Detect which cell encompasses the target text, then output its (x, y) center coordinate. 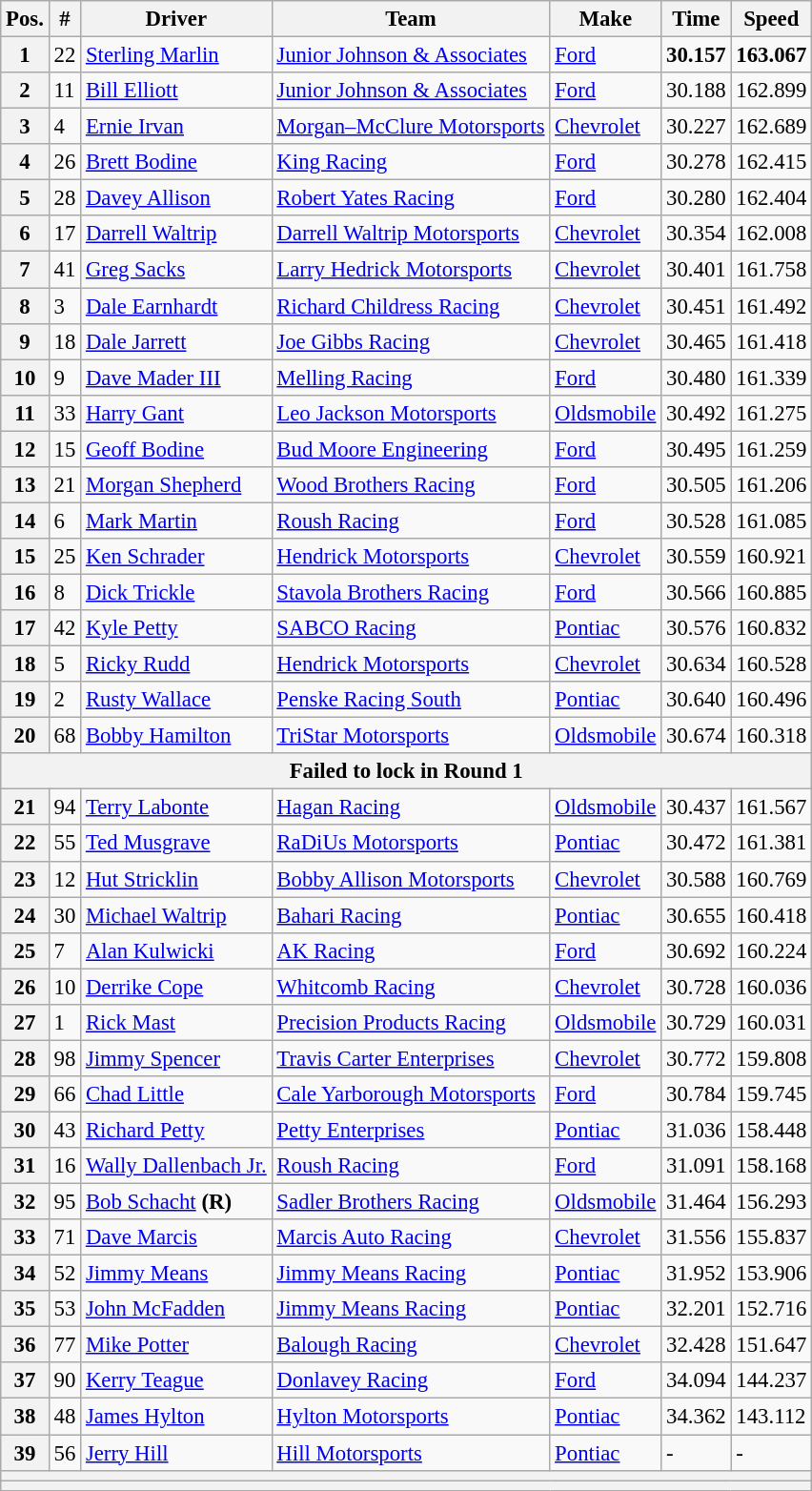
30.729 (696, 1023)
30.465 (696, 341)
Geoff Bodine (176, 449)
30.576 (696, 628)
Travis Carter Enterprises (411, 1058)
30.640 (696, 700)
161.567 (772, 807)
Pos. (25, 19)
Wood Brothers Racing (411, 485)
55 (65, 844)
Brett Bodine (176, 162)
48 (65, 1417)
Ted Musgrave (176, 844)
34.094 (696, 1381)
30.480 (696, 378)
143.112 (772, 1417)
Richard Childress Racing (411, 306)
Bobby Allison Motorsports (411, 879)
Bob Schacht (R) (176, 1202)
30.278 (696, 162)
31.036 (696, 1130)
Terry Labonte (176, 807)
Sterling Marlin (176, 55)
161.259 (772, 449)
161.758 (772, 270)
160.769 (772, 879)
30.588 (696, 879)
30.566 (696, 592)
Wally Dallenbach Jr. (176, 1166)
30.472 (696, 844)
Dave Marcis (176, 1237)
34.362 (696, 1417)
Time (696, 19)
160.418 (772, 915)
Robert Yates Racing (411, 198)
66 (65, 1094)
Driver (176, 19)
160.885 (772, 592)
Mike Potter (176, 1345)
Greg Sacks (176, 270)
John McFadden (176, 1309)
77 (65, 1345)
161.085 (772, 521)
43 (65, 1130)
23 (25, 879)
30.559 (696, 557)
Morgan–McClure Motorsports (411, 127)
90 (65, 1381)
32.428 (696, 1345)
156.293 (772, 1202)
36 (25, 1345)
41 (65, 270)
30.772 (696, 1058)
Marcis Auto Racing (411, 1237)
160.496 (772, 700)
29 (25, 1094)
Davey Allison (176, 198)
Speed (772, 19)
30.634 (696, 664)
Jimmy Spencer (176, 1058)
30.451 (696, 306)
SABCO Racing (411, 628)
162.008 (772, 234)
161.275 (772, 413)
19 (25, 700)
Precision Products Racing (411, 1023)
Sadler Brothers Racing (411, 1202)
Donlavey Racing (411, 1381)
30.505 (696, 485)
TriStar Motorsports (411, 736)
31.091 (696, 1166)
Dale Earnhardt (176, 306)
Hylton Motorsports (411, 1417)
35 (25, 1309)
Hagan Racing (411, 807)
163.067 (772, 55)
160.036 (772, 987)
30.495 (696, 449)
Derrike Cope (176, 987)
53 (65, 1309)
Team (411, 19)
158.448 (772, 1130)
152.716 (772, 1309)
68 (65, 736)
Larry Hedrick Motorsports (411, 270)
20 (25, 736)
30.354 (696, 234)
Dick Trickle (176, 592)
161.206 (772, 485)
Hut Stricklin (176, 879)
30.655 (696, 915)
Dale Jarrett (176, 341)
Melling Racing (411, 378)
160.528 (772, 664)
27 (25, 1023)
Bahari Racing (411, 915)
32 (25, 1202)
Kerry Teague (176, 1381)
30.437 (696, 807)
Morgan Shepherd (176, 485)
162.404 (772, 198)
160.224 (772, 950)
Darrell Waltrip Motorsports (411, 234)
160.921 (772, 557)
161.418 (772, 341)
Ricky Rudd (176, 664)
37 (25, 1381)
Petty Enterprises (411, 1130)
13 (25, 485)
Richard Petty (176, 1130)
Harry Gant (176, 413)
Stavola Brothers Racing (411, 592)
30.492 (696, 413)
Alan Kulwicki (176, 950)
Dave Mader III (176, 378)
Jimmy Means (176, 1274)
Chad Little (176, 1094)
32.201 (696, 1309)
14 (25, 521)
Bobby Hamilton (176, 736)
Cale Yarborough Motorsports (411, 1094)
30.692 (696, 950)
162.415 (772, 162)
Kyle Petty (176, 628)
Penske Racing South (411, 700)
Make (606, 19)
160.031 (772, 1023)
Rusty Wallace (176, 700)
Ken Schrader (176, 557)
71 (65, 1237)
King Racing (411, 162)
161.492 (772, 306)
Joe Gibbs Racing (411, 341)
161.339 (772, 378)
24 (25, 915)
162.689 (772, 127)
Jerry Hill (176, 1453)
30.401 (696, 270)
159.808 (772, 1058)
153.906 (772, 1274)
Ernie Irvan (176, 127)
Rick Mast (176, 1023)
39 (25, 1453)
AK Racing (411, 950)
30.784 (696, 1094)
31.464 (696, 1202)
34 (25, 1274)
95 (65, 1202)
160.318 (772, 736)
30.528 (696, 521)
Bud Moore Engineering (411, 449)
Whitcomb Racing (411, 987)
56 (65, 1453)
144.237 (772, 1381)
30.674 (696, 736)
Leo Jackson Motorsports (411, 413)
38 (25, 1417)
31.556 (696, 1237)
# (65, 19)
160.832 (772, 628)
Failed to lock in Round 1 (406, 771)
30.188 (696, 91)
Hill Motorsports (411, 1453)
Balough Racing (411, 1345)
42 (65, 628)
30.157 (696, 55)
52 (65, 1274)
30.227 (696, 127)
Darrell Waltrip (176, 234)
30.280 (696, 198)
Bill Elliott (176, 91)
159.745 (772, 1094)
161.381 (772, 844)
151.647 (772, 1345)
162.899 (772, 91)
155.837 (772, 1237)
30.728 (696, 987)
98 (65, 1058)
James Hylton (176, 1417)
31 (25, 1166)
Mark Martin (176, 521)
RaDiUs Motorsports (411, 844)
31.952 (696, 1274)
158.168 (772, 1166)
Michael Waltrip (176, 915)
94 (65, 807)
